Provide the (X, Y) coordinate of the cell's center where the given text is located.  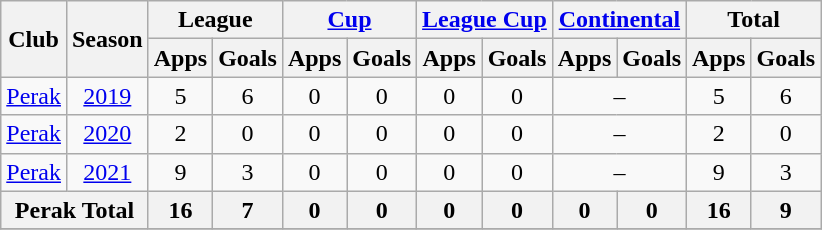
2021 (107, 172)
Cup (349, 20)
Perak Total (74, 210)
League (215, 20)
Continental (619, 20)
Season (107, 39)
Total (754, 20)
Club (34, 39)
2019 (107, 96)
7 (248, 210)
2020 (107, 134)
League Cup (485, 20)
